Extract the [X, Y] coordinate from the center of the cell holding the provided text.  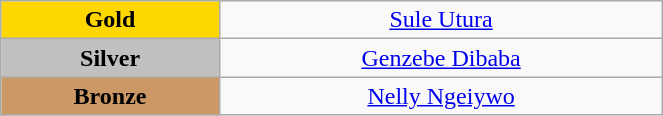
Nelly Ngeiywo [441, 96]
Genzebe Dibaba [441, 58]
Gold [110, 20]
Silver [110, 58]
Bronze [110, 96]
Sule Utura [441, 20]
